Scan for the cell matching the given text and deliver its (x, y) coordinate at center. 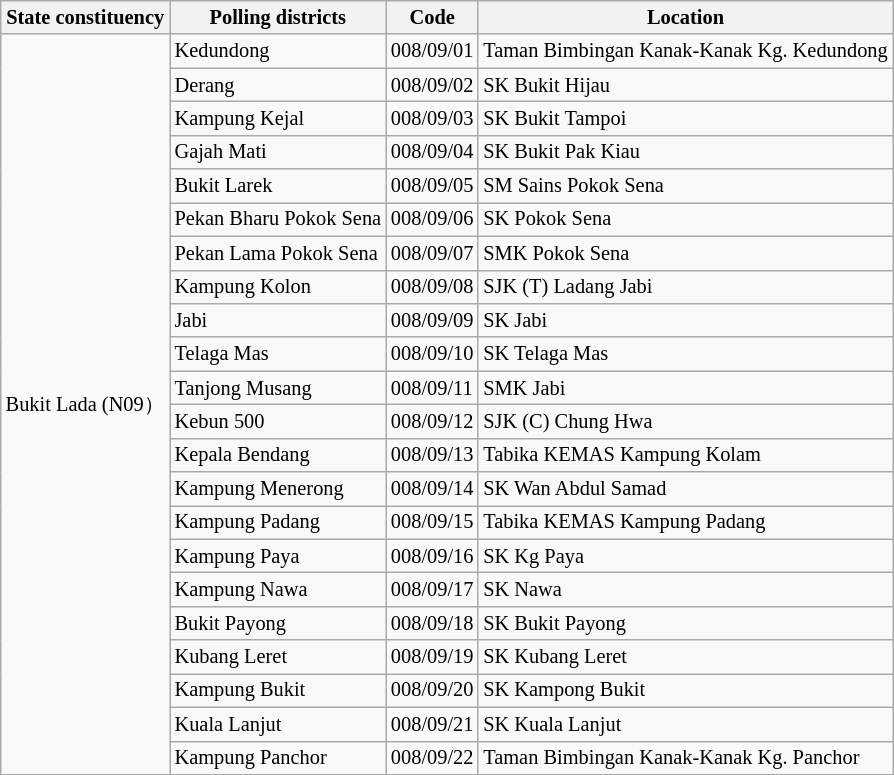
008/09/10 (432, 354)
008/09/11 (432, 388)
SK Bukit Hijau (685, 85)
SMK Pokok Sena (685, 253)
008/09/05 (432, 186)
Polling districts (278, 17)
Bukit Larek (278, 186)
008/09/20 (432, 690)
SK Bukit Pak Kiau (685, 152)
SK Nawa (685, 589)
Bukit Lada (N09） (86, 404)
Tanjong Musang (278, 388)
SK Kuala Lanjut (685, 724)
008/09/21 (432, 724)
SK Bukit Payong (685, 623)
008/09/19 (432, 657)
008/09/09 (432, 320)
008/09/04 (432, 152)
008/09/17 (432, 589)
008/09/22 (432, 758)
SM Sains Pokok Sena (685, 186)
Kampung Padang (278, 522)
Bukit Payong (278, 623)
Kampung Bukit (278, 690)
SK Jabi (685, 320)
Kampung Kejal (278, 118)
SK Kubang Leret (685, 657)
008/09/03 (432, 118)
Kampung Nawa (278, 589)
State constituency (86, 17)
Kedundong (278, 51)
Tabika KEMAS Kampung Kolam (685, 455)
Telaga Mas (278, 354)
Kampung Kolon (278, 287)
Pekan Lama Pokok Sena (278, 253)
SJK (T) Ladang Jabi (685, 287)
Kubang Leret (278, 657)
Kampung Paya (278, 556)
008/09/13 (432, 455)
Jabi (278, 320)
SK Pokok Sena (685, 219)
Derang (278, 85)
Gajah Mati (278, 152)
008/09/06 (432, 219)
008/09/14 (432, 489)
SJK (C) Chung Hwa (685, 421)
Code (432, 17)
008/09/12 (432, 421)
Kuala Lanjut (278, 724)
SK Kampong Bukit (685, 690)
Location (685, 17)
008/09/08 (432, 287)
Kebun 500 (278, 421)
SK Wan Abdul Samad (685, 489)
Pekan Bharu Pokok Sena (278, 219)
008/09/15 (432, 522)
Kampung Panchor (278, 758)
Taman Bimbingan Kanak-Kanak Kg. Panchor (685, 758)
SMK Jabi (685, 388)
008/09/07 (432, 253)
008/09/02 (432, 85)
Kepala Bendang (278, 455)
008/09/16 (432, 556)
SK Telaga Mas (685, 354)
Kampung Menerong (278, 489)
SK Kg Paya (685, 556)
008/09/18 (432, 623)
008/09/01 (432, 51)
Taman Bimbingan Kanak-Kanak Kg. Kedundong (685, 51)
Tabika KEMAS Kampung Padang (685, 522)
SK Bukit Tampoi (685, 118)
